Scan for the cell matching the given text and deliver its (x, y) coordinate at center. 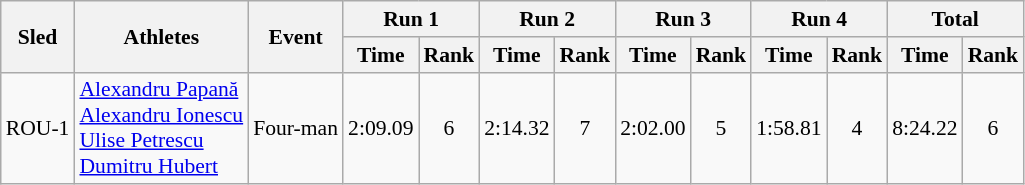
Total (955, 19)
7 (586, 128)
8:24.22 (924, 128)
2:02.00 (652, 128)
Four-man (296, 128)
4 (858, 128)
2:09.09 (380, 128)
Event (296, 36)
Sled (38, 36)
2:14.32 (516, 128)
1:58.81 (788, 128)
ROU-1 (38, 128)
Athletes (161, 36)
Run 1 (411, 19)
5 (722, 128)
Run 3 (683, 19)
Alexandru PapanăAlexandru IonescuUlise PetrescuDumitru Hubert (161, 128)
Run 2 (547, 19)
Run 4 (819, 19)
